Extract the [x, y] coordinate from the center of the cell holding the provided text.  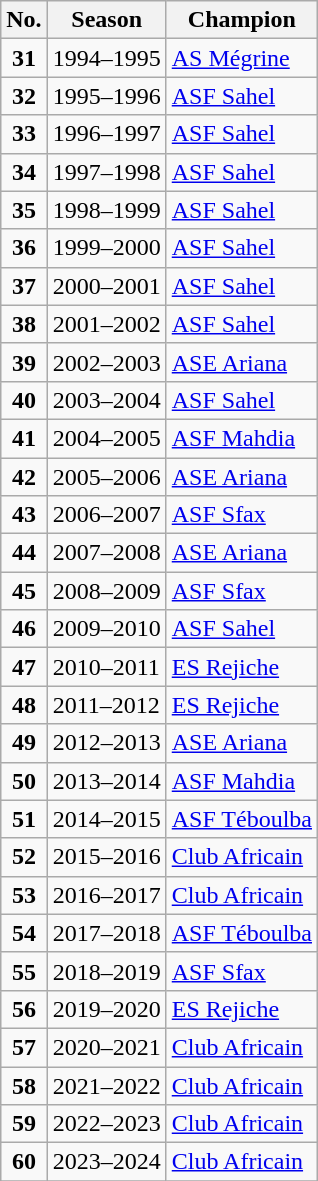
32 [24, 96]
1999–2000 [106, 248]
34 [24, 172]
2004–2005 [106, 438]
45 [24, 591]
44 [24, 553]
No. [24, 20]
AS Mégrine [242, 58]
2012–2013 [106, 743]
2002–2003 [106, 362]
54 [24, 933]
38 [24, 324]
59 [24, 1124]
47 [24, 667]
51 [24, 819]
42 [24, 477]
2006–2007 [106, 515]
50 [24, 781]
2005–2006 [106, 477]
31 [24, 58]
2011–2012 [106, 705]
2017–2018 [106, 933]
48 [24, 705]
2016–2017 [106, 895]
2000–2001 [106, 286]
2015–2016 [106, 857]
2008–2009 [106, 591]
2023–2024 [106, 1162]
2007–2008 [106, 553]
2009–2010 [106, 629]
Champion [242, 20]
56 [24, 1009]
2013–2014 [106, 781]
2014–2015 [106, 819]
2021–2022 [106, 1085]
35 [24, 210]
39 [24, 362]
36 [24, 248]
40 [24, 400]
1996–1997 [106, 134]
2019–2020 [106, 1009]
55 [24, 971]
46 [24, 629]
1995–1996 [106, 96]
2018–2019 [106, 971]
1994–1995 [106, 58]
49 [24, 743]
53 [24, 895]
43 [24, 515]
57 [24, 1047]
1997–1998 [106, 172]
2003–2004 [106, 400]
37 [24, 286]
Season [106, 20]
60 [24, 1162]
33 [24, 134]
58 [24, 1085]
2001–2002 [106, 324]
1998–1999 [106, 210]
2010–2011 [106, 667]
52 [24, 857]
41 [24, 438]
2020–2021 [106, 1047]
2022–2023 [106, 1124]
